Detect which cell encompasses the target text, then output its (X, Y) center coordinate. 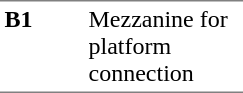
Mezzanine for platform connection (164, 46)
B1 (42, 46)
